Detect which cell encompasses the target text, then output its [X, Y] center coordinate. 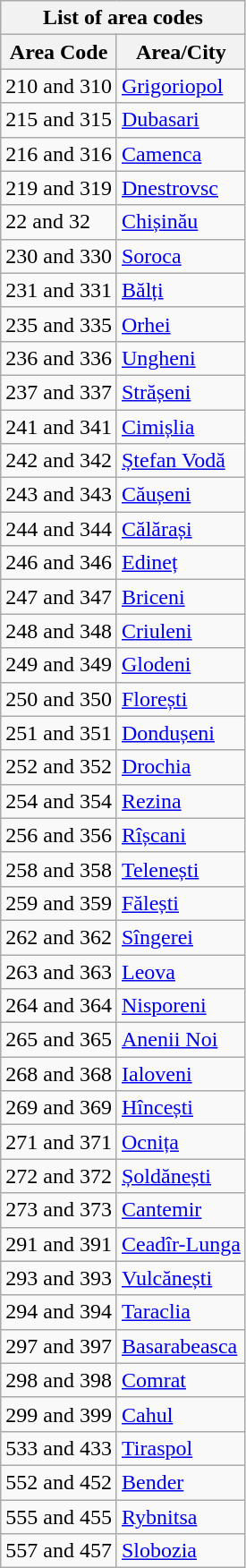
293 and 393 [59, 1278]
Soroca [181, 256]
Bălți [181, 290]
231 and 331 [59, 290]
263 and 363 [59, 971]
Nisporeni [181, 1006]
243 and 343 [59, 495]
Strășeni [181, 392]
249 and 349 [59, 665]
Basarabeasca [181, 1346]
Orhei [181, 324]
Căușeni [181, 495]
Hîncești [181, 1108]
268 and 368 [59, 1074]
236 and 336 [59, 358]
215 and 315 [59, 120]
533 and 433 [59, 1448]
Comrat [181, 1380]
Cantemir [181, 1210]
Camenca [181, 154]
264 and 364 [59, 1006]
298 and 398 [59, 1380]
Fălești [181, 903]
244 and 344 [59, 529]
256 and 356 [59, 835]
230 and 330 [59, 256]
Slobozia [181, 1551]
Florești [181, 699]
Călărași [181, 529]
List of area codes [123, 18]
Telenești [181, 869]
299 and 399 [59, 1414]
Leova [181, 971]
Anenii Noi [181, 1040]
250 and 350 [59, 699]
273 and 373 [59, 1210]
Bender [181, 1482]
297 and 397 [59, 1346]
Șoldănești [181, 1176]
269 and 369 [59, 1108]
210 and 310 [59, 86]
Vulcănești [181, 1278]
Dubasari [181, 120]
247 and 347 [59, 597]
262 and 362 [59, 937]
259 and 359 [59, 903]
Tiraspol [181, 1448]
Chișinău [181, 222]
Dnestrovsc [181, 188]
Area Code [59, 52]
Ocnița [181, 1142]
Ceadîr-Lunga [181, 1244]
294 and 394 [59, 1312]
Rîșcani [181, 835]
Area/City [181, 52]
Ialoveni [181, 1074]
Ungheni [181, 358]
Rybnitsa [181, 1517]
Cahul [181, 1414]
Briceni [181, 597]
Edineț [181, 563]
272 and 372 [59, 1176]
Grigoriopol [181, 86]
237 and 337 [59, 392]
254 and 354 [59, 801]
Ștefan Vodă [181, 461]
242 and 342 [59, 461]
Dondușeni [181, 733]
Glodeni [181, 665]
Taraclia [181, 1312]
555 and 455 [59, 1517]
Sîngerei [181, 937]
219 and 319 [59, 188]
258 and 358 [59, 869]
Drochia [181, 767]
235 and 335 [59, 324]
252 and 352 [59, 767]
Criuleni [181, 631]
248 and 348 [59, 631]
216 and 316 [59, 154]
Rezina [181, 801]
246 and 346 [59, 563]
Cimișlia [181, 427]
552 and 452 [59, 1482]
265 and 365 [59, 1040]
241 and 341 [59, 427]
557 and 457 [59, 1551]
22 and 32 [59, 222]
291 and 391 [59, 1244]
271 and 371 [59, 1142]
251 and 351 [59, 733]
